Output the (X, Y) coordinate of the center of the cell containing the given text.  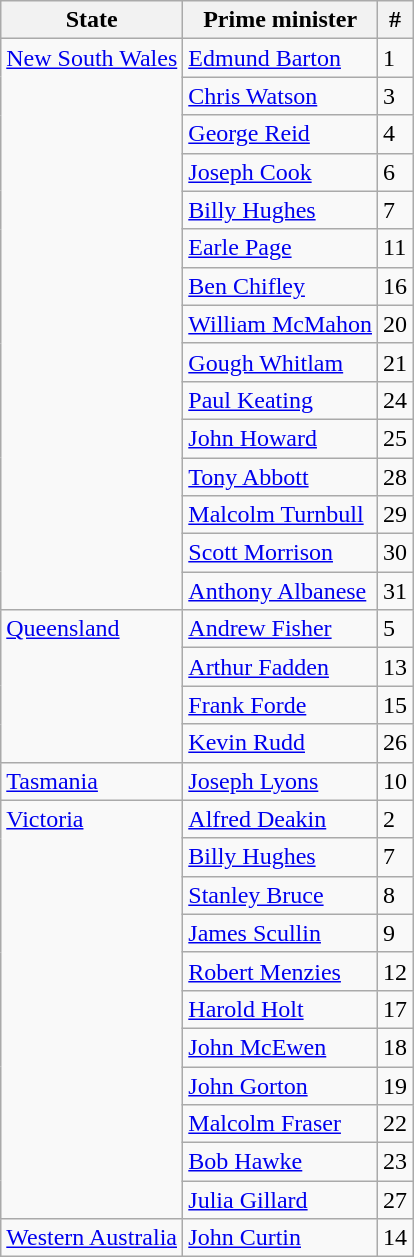
Alfred Deakin (280, 819)
Tony Abbott (280, 477)
Arthur Fadden (280, 667)
25 (396, 438)
26 (396, 743)
6 (396, 172)
Anthony Albanese (280, 591)
13 (396, 667)
18 (396, 1047)
# (396, 20)
23 (396, 1162)
5 (396, 629)
4 (396, 134)
Kevin Rudd (280, 743)
15 (396, 705)
John Curtin (280, 1238)
16 (396, 286)
21 (396, 362)
12 (396, 971)
Victoria (92, 1010)
George Reid (280, 134)
22 (396, 1124)
8 (396, 895)
Edmund Barton (280, 58)
Scott Morrison (280, 553)
11 (396, 248)
17 (396, 1009)
Earle Page (280, 248)
Robert Menzies (280, 971)
John Gorton (280, 1085)
24 (396, 400)
John McEwen (280, 1047)
John Howard (280, 438)
James Scullin (280, 933)
3 (396, 96)
14 (396, 1238)
Andrew Fisher (280, 629)
Harold Holt (280, 1009)
Tasmania (92, 781)
2 (396, 819)
Julia Gillard (280, 1200)
Gough Whitlam (280, 362)
Ben Chifley (280, 286)
28 (396, 477)
30 (396, 553)
Malcolm Fraser (280, 1124)
31 (396, 591)
Queensland (92, 686)
Chris Watson (280, 96)
29 (396, 515)
10 (396, 781)
New South Wales (92, 324)
State (92, 20)
Frank Forde (280, 705)
Malcolm Turnbull (280, 515)
Joseph Cook (280, 172)
20 (396, 324)
William McMahon (280, 324)
Bob Hawke (280, 1162)
Stanley Bruce (280, 895)
Western Australia (92, 1238)
Prime minister (280, 20)
27 (396, 1200)
19 (396, 1085)
9 (396, 933)
1 (396, 58)
Joseph Lyons (280, 781)
Paul Keating (280, 400)
